For the text-containing cell, return its midpoint in (X, Y) coordinate format. 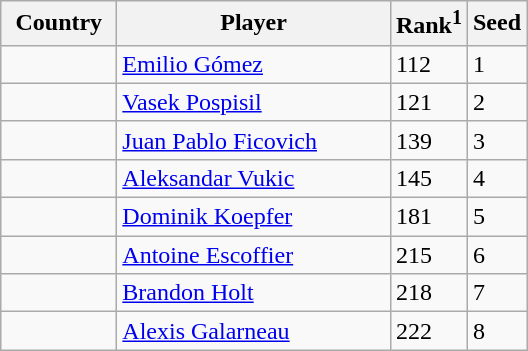
Brandon Holt (254, 293)
3 (496, 140)
Alexis Galarneau (254, 331)
6 (496, 255)
218 (428, 293)
8 (496, 331)
112 (428, 64)
Seed (496, 24)
121 (428, 102)
Country (59, 24)
Aleksandar Vukic (254, 178)
5 (496, 217)
4 (496, 178)
139 (428, 140)
Dominik Koepfer (254, 217)
Rank1 (428, 24)
Vasek Pospisil (254, 102)
222 (428, 331)
215 (428, 255)
Player (254, 24)
1 (496, 64)
Antoine Escoffier (254, 255)
145 (428, 178)
181 (428, 217)
Juan Pablo Ficovich (254, 140)
2 (496, 102)
7 (496, 293)
Emilio Gómez (254, 64)
